Find where the given text appears and provide that cell's center as (x, y) coordinate. 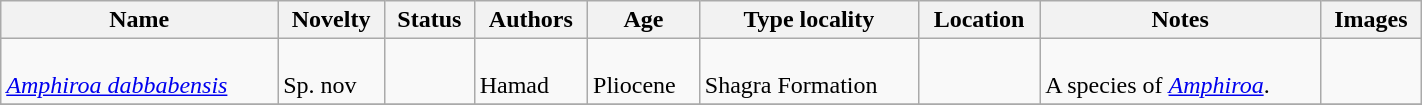
Status (430, 20)
Pliocene (644, 72)
Novelty (332, 20)
Age (644, 20)
Shagra Formation (808, 72)
Authors (530, 20)
Notes (1180, 20)
A species of Amphiroa. (1180, 72)
Type locality (808, 20)
Images (1372, 20)
Location (978, 20)
Sp. nov (332, 72)
Hamad (530, 72)
Amphiroa dabbabensis (140, 72)
Name (140, 20)
